Pinpoint the cell where the given text exists, returning its [x, y] midpoint coordinate. 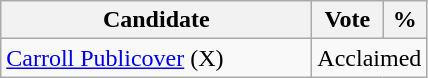
Acclaimed [370, 58]
Carroll Publicover (X) [156, 58]
% [405, 20]
Candidate [156, 20]
Vote [348, 20]
